Output the [x, y] coordinate of the center of the cell containing the given text.  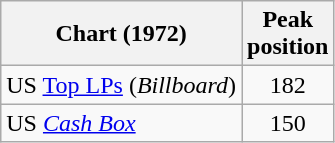
150 [288, 123]
Peakposition [288, 34]
US Cash Box [122, 123]
182 [288, 85]
US Top LPs (Billboard) [122, 85]
Chart (1972) [122, 34]
